Extract the [x, y] coordinate from the center of the cell holding the provided text.  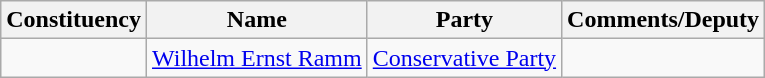
Comments/Deputy [664, 20]
Conservative Party [464, 58]
Name [256, 20]
Party [464, 20]
Constituency [74, 20]
Wilhelm Ernst Ramm [256, 58]
